Capture the cell that displays the provided text and extract its [x, y] central coordinate. 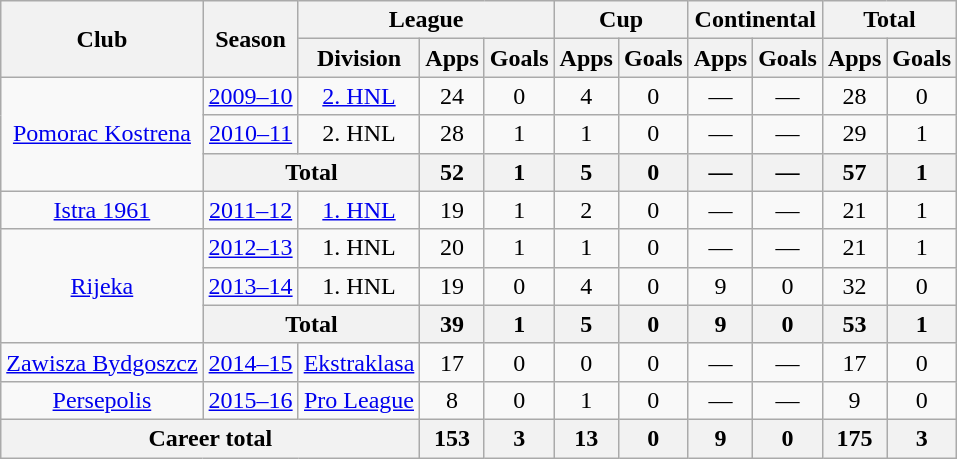
Istra 1961 [102, 210]
Rijeka [102, 286]
Season [250, 39]
20 [452, 248]
52 [452, 172]
Zawisza Bydgoszcz [102, 362]
8 [452, 400]
Club [102, 39]
2013–14 [250, 286]
League [426, 20]
153 [452, 438]
Persepolis [102, 400]
2 [586, 210]
2009–10 [250, 96]
2010–11 [250, 134]
Career total [210, 438]
29 [854, 134]
24 [452, 96]
Ekstraklasa [359, 362]
2015–16 [250, 400]
57 [854, 172]
Division [359, 58]
Continental [755, 20]
39 [452, 324]
Pomorac Kostrena [102, 134]
Cup [621, 20]
2012–13 [250, 248]
2011–12 [250, 210]
Pro League [359, 400]
175 [854, 438]
53 [854, 324]
13 [586, 438]
32 [854, 286]
2014–15 [250, 362]
